Provide the [x, y] coordinate of the cell's center where the given text is located.  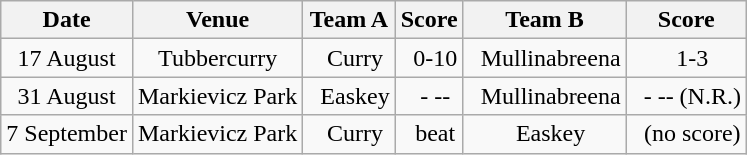
Team A [349, 20]
Date [67, 20]
beat [429, 134]
Tubbercurry [217, 58]
17 August [67, 58]
(no score) [686, 134]
- -- (N.R.) [686, 96]
Venue [217, 20]
7 September [67, 134]
- -- [429, 96]
31 August [67, 96]
1-3 [686, 58]
Team B [544, 20]
0-10 [429, 58]
